Scan for the cell matching the given text and deliver its (x, y) coordinate at center. 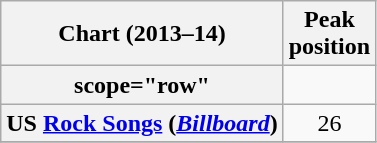
US Rock Songs (Billboard) (142, 123)
26 (329, 123)
scope="row" (142, 85)
Peakposition (329, 34)
Chart (2013–14) (142, 34)
